Detect which cell encompasses the target text, then output its (X, Y) center coordinate. 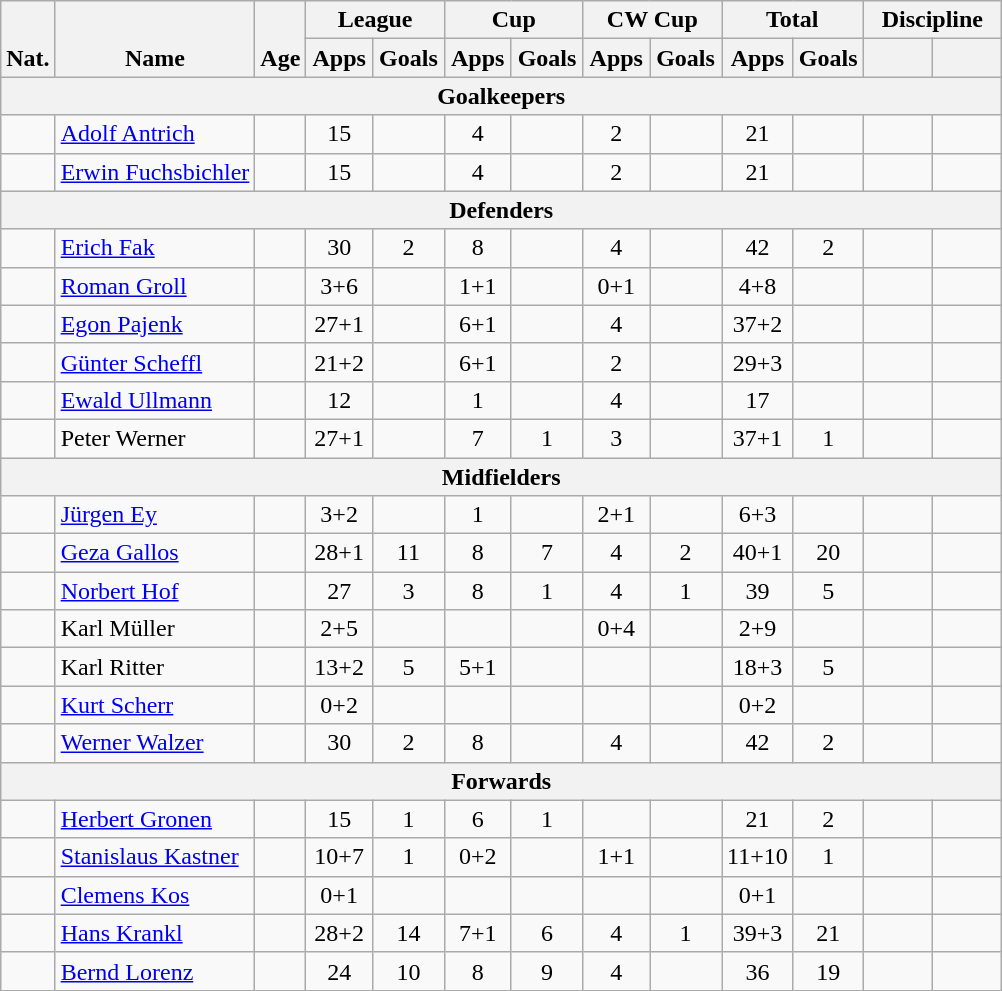
6+3 (758, 515)
39 (758, 591)
24 (340, 971)
Norbert Hof (155, 591)
27 (340, 591)
21+2 (340, 362)
3+6 (340, 286)
2+9 (758, 629)
Herbert Gronen (155, 819)
0+4 (616, 629)
Werner Walzer (155, 743)
Name (155, 39)
5+1 (478, 667)
40+1 (758, 553)
Jürgen Ey (155, 515)
Stanislaus Kastner (155, 857)
Bernd Lorenz (155, 971)
13+2 (340, 667)
7+1 (478, 933)
Karl Ritter (155, 667)
Clemens Kos (155, 895)
Roman Groll (155, 286)
Adolf Antrich (155, 134)
Midfielders (502, 477)
9 (547, 971)
11 (408, 553)
Erwin Fuchsbichler (155, 172)
Ewald Ullmann (155, 400)
14 (408, 933)
Hans Krankl (155, 933)
Goalkeepers (502, 96)
3+2 (340, 515)
Egon Pajenk (155, 324)
Nat. (28, 39)
Age (280, 39)
10+7 (340, 857)
Peter Werner (155, 438)
18+3 (758, 667)
36 (758, 971)
Forwards (502, 781)
2+5 (340, 629)
11+10 (758, 857)
League (376, 20)
19 (828, 971)
4+8 (758, 286)
37+2 (758, 324)
37+1 (758, 438)
Kurt Scherr (155, 705)
Günter Scheffl (155, 362)
Discipline (932, 20)
Cup (514, 20)
Karl Müller (155, 629)
Defenders (502, 210)
20 (828, 553)
2+1 (616, 515)
Total (792, 20)
CW Cup (652, 20)
39+3 (758, 933)
28+1 (340, 553)
29+3 (758, 362)
12 (340, 400)
Erich Fak (155, 248)
17 (758, 400)
10 (408, 971)
Geza Gallos (155, 553)
28+2 (340, 933)
